Identify which cell holds the provided text, then report its (x, y) central coordinate. 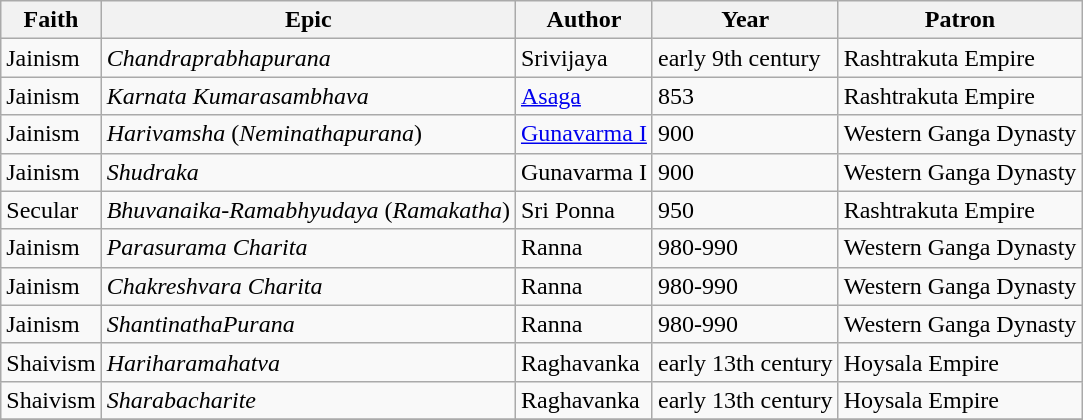
Sri Ponna (584, 210)
Bhuvanaika-Ramabhyudaya (Ramakatha) (308, 210)
Secular (51, 210)
853 (745, 96)
Chandraprabhapurana (308, 58)
early 9th century (745, 58)
950 (745, 210)
Year (745, 20)
Chakreshvara Charita (308, 286)
Patron (960, 20)
Asaga (584, 96)
Author (584, 20)
Karnata Kumarasambhava (308, 96)
Harivamsha (Neminathapurana) (308, 134)
Epic (308, 20)
Sharabacharite (308, 400)
Hariharamahatva (308, 362)
Shudraka (308, 172)
ShantinathaPurana (308, 324)
Srivijaya (584, 58)
Parasurama Charita (308, 248)
Faith (51, 20)
